Search for the cell housing the specified text and yield its (X, Y) center coordinate. 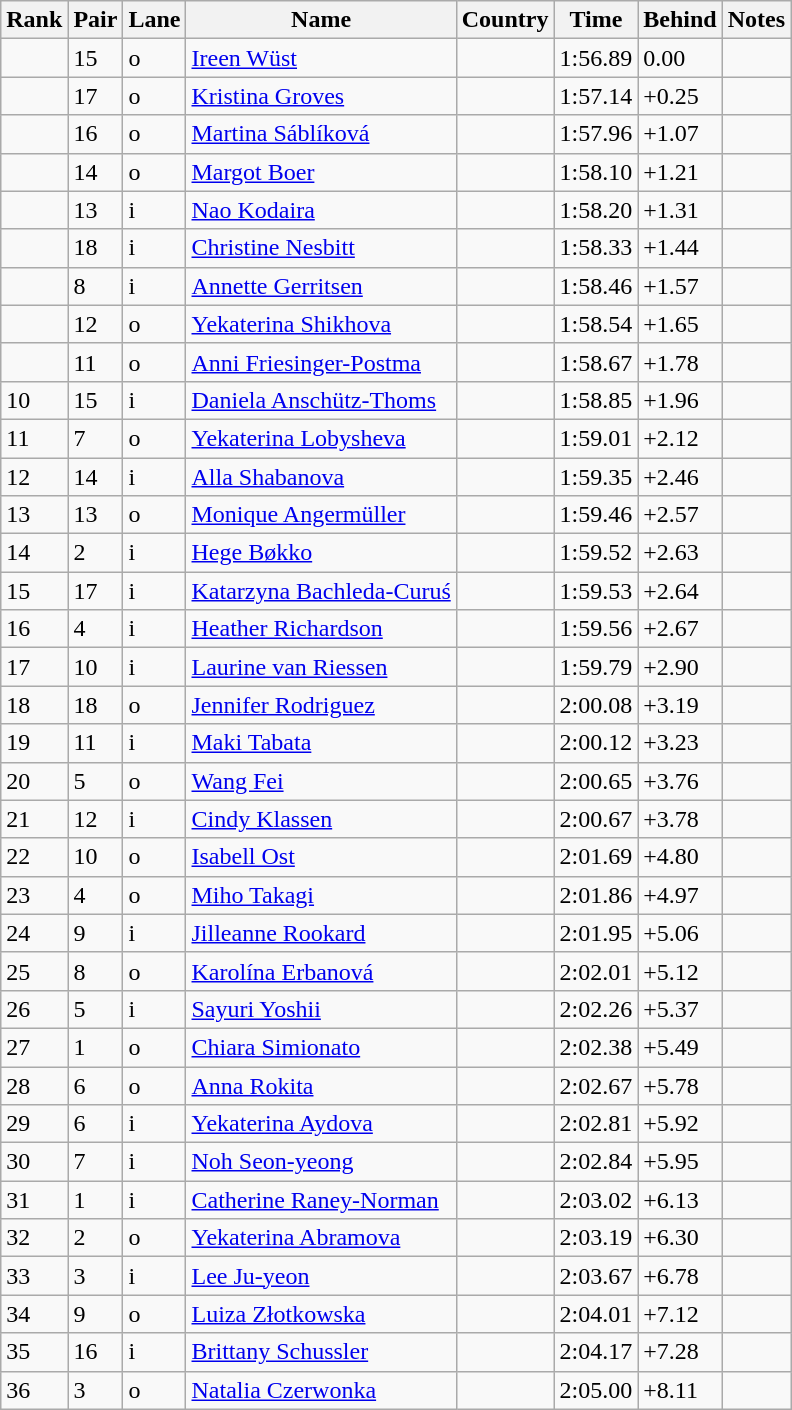
30 (34, 1162)
2:03.02 (596, 1200)
1:59.46 (596, 515)
+5.78 (680, 1085)
Jennifer Rodriguez (321, 705)
+3.19 (680, 705)
Time (596, 20)
Monique Angermüller (321, 515)
+2.46 (680, 477)
32 (34, 1238)
Martina Sáblíková (321, 134)
Laurine van Riessen (321, 667)
1:59.35 (596, 477)
2:02.26 (596, 1009)
Country (505, 20)
Katarzyna Bachleda-Curuś (321, 591)
+8.11 (680, 1390)
Margot Boer (321, 172)
+6.13 (680, 1200)
Catherine Raney-Norman (321, 1200)
1:57.14 (596, 96)
+1.21 (680, 172)
+7.28 (680, 1352)
Lee Ju-yeon (321, 1276)
+7.12 (680, 1314)
Natalia Czerwonka (321, 1390)
Karolína Erbanová (321, 971)
0.00 (680, 58)
+2.64 (680, 591)
2:02.01 (596, 971)
1:59.52 (596, 553)
29 (34, 1124)
+4.97 (680, 895)
+6.78 (680, 1276)
Sayuri Yoshii (321, 1009)
Yekaterina Aydova (321, 1124)
Yekaterina Lobysheva (321, 438)
26 (34, 1009)
34 (34, 1314)
+5.37 (680, 1009)
Jilleanne Rookard (321, 933)
Yekaterina Abramova (321, 1238)
1:58.33 (596, 248)
Kristina Groves (321, 96)
2:02.84 (596, 1162)
1:58.85 (596, 400)
Christine Nesbitt (321, 248)
35 (34, 1352)
19 (34, 743)
2:04.17 (596, 1352)
+1.78 (680, 362)
Pair (96, 20)
1:57.96 (596, 134)
Alla Shabanova (321, 477)
+1.96 (680, 400)
1:58.10 (596, 172)
Yekaterina Shikhova (321, 324)
+6.30 (680, 1238)
28 (34, 1085)
+2.90 (680, 667)
+5.95 (680, 1162)
Rank (34, 20)
Miho Takagi (321, 895)
2:05.00 (596, 1390)
1:56.89 (596, 58)
Lane (154, 20)
Luiza Złotkowska (321, 1314)
Noh Seon-yeong (321, 1162)
2:01.86 (596, 895)
+2.67 (680, 629)
Hege Bøkko (321, 553)
Ireen Wüst (321, 58)
2:03.19 (596, 1238)
+1.44 (680, 248)
23 (34, 895)
+3.76 (680, 781)
2:04.01 (596, 1314)
Heather Richardson (321, 629)
+5.92 (680, 1124)
+3.23 (680, 743)
+2.63 (680, 553)
21 (34, 819)
33 (34, 1276)
2:02.67 (596, 1085)
22 (34, 857)
Cindy Klassen (321, 819)
Anna Rokita (321, 1085)
Behind (680, 20)
2:00.12 (596, 743)
+1.57 (680, 286)
2:00.65 (596, 781)
2:01.95 (596, 933)
2:02.38 (596, 1047)
2:00.08 (596, 705)
25 (34, 971)
Nao Kodaira (321, 210)
1:59.53 (596, 591)
+1.65 (680, 324)
20 (34, 781)
+2.12 (680, 438)
+1.07 (680, 134)
Maki Tabata (321, 743)
1:58.46 (596, 286)
Chiara Simionato (321, 1047)
Anni Friesinger-Postma (321, 362)
1:58.20 (596, 210)
Isabell Ost (321, 857)
1:58.54 (596, 324)
27 (34, 1047)
Name (321, 20)
+0.25 (680, 96)
Annette Gerritsen (321, 286)
+5.12 (680, 971)
+4.80 (680, 857)
2:01.69 (596, 857)
+5.06 (680, 933)
2:02.81 (596, 1124)
Notes (756, 20)
2:00.67 (596, 819)
Daniela Anschütz-Thoms (321, 400)
31 (34, 1200)
1:59.56 (596, 629)
2:03.67 (596, 1276)
+5.49 (680, 1047)
Wang Fei (321, 781)
+1.31 (680, 210)
Brittany Schussler (321, 1352)
1:58.67 (596, 362)
1:59.79 (596, 667)
+2.57 (680, 515)
24 (34, 933)
+3.78 (680, 819)
36 (34, 1390)
1:59.01 (596, 438)
